Pinpoint the cell where the given text exists, returning its [X, Y] midpoint coordinate. 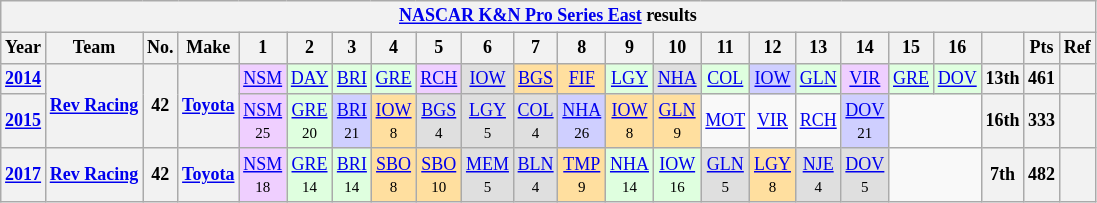
11 [726, 48]
NHA26 [582, 121]
NHA14 [630, 175]
BGS4 [439, 121]
7th [1002, 175]
FIF [582, 78]
LGY [630, 78]
6 [488, 48]
14 [865, 48]
GLN9 [677, 121]
10 [677, 48]
DAY [309, 78]
5 [439, 48]
3 [352, 48]
DOV [957, 78]
COL [726, 78]
GLN5 [726, 175]
SBO8 [394, 175]
BGS [536, 78]
Year [24, 48]
BRI21 [352, 121]
16th [1002, 121]
13 [818, 48]
9 [630, 48]
16 [957, 48]
MOT [726, 121]
7 [536, 48]
NSM25 [263, 121]
Make [208, 48]
DOV21 [865, 121]
461 [1042, 78]
NHA [677, 78]
4 [394, 48]
Team [94, 48]
482 [1042, 175]
BRI [352, 78]
NSM18 [263, 175]
15 [912, 48]
8 [582, 48]
2015 [24, 121]
13th [1002, 78]
2017 [24, 175]
LGY8 [773, 175]
1 [263, 48]
BRI14 [352, 175]
Ref [1077, 48]
Pts [1042, 48]
IOW16 [677, 175]
NSM [263, 78]
SBO10 [439, 175]
333 [1042, 121]
MEM5 [488, 175]
TMP9 [582, 175]
GRE14 [309, 175]
DOV5 [865, 175]
12 [773, 48]
NJE4 [818, 175]
NASCAR K&N Pro Series East results [548, 16]
LGY5 [488, 121]
2014 [24, 78]
2 [309, 48]
No. [160, 48]
GRE20 [309, 121]
GLN [818, 78]
COL4 [536, 121]
BLN4 [536, 175]
